From the cell containing the given text, extract its center point as (x, y) coordinate. 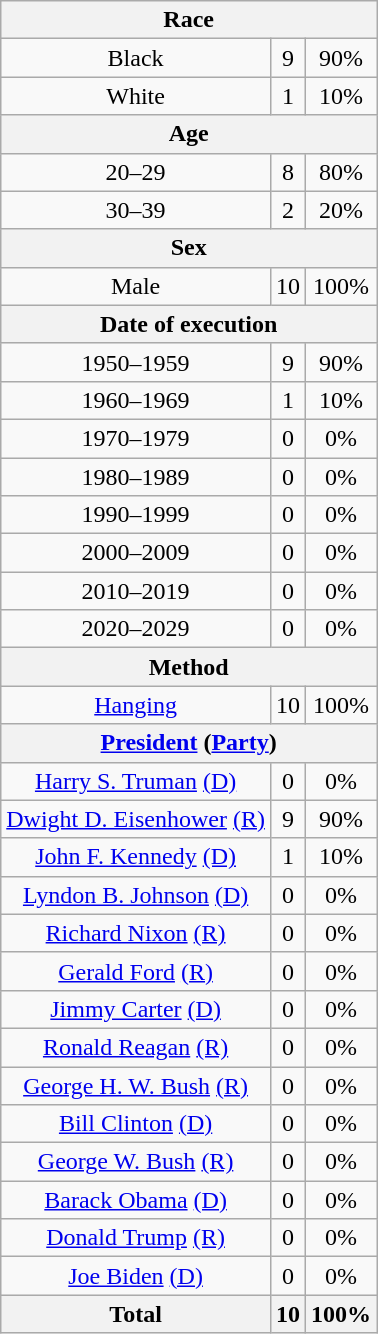
Harry S. Truman (D) (136, 781)
8 (288, 172)
2000–2009 (136, 553)
George W. Bush (R) (136, 1162)
Gerald Ford (R) (136, 971)
George H. W. Bush (R) (136, 1085)
20% (342, 210)
Hanging (136, 705)
1980–1989 (136, 477)
Male (136, 286)
Dwight D. Eisenhower (R) (136, 819)
Bill Clinton (D) (136, 1124)
2 (288, 210)
Race (189, 20)
Sex (189, 248)
1990–1999 (136, 515)
2010–2019 (136, 591)
80% (342, 172)
1960–1969 (136, 400)
Method (189, 667)
Barack Obama (D) (136, 1200)
Black (136, 58)
Ronald Reagan (R) (136, 1047)
2020–2029 (136, 629)
Jimmy Carter (D) (136, 1009)
Age (189, 134)
Lyndon B. Johnson (D) (136, 895)
1970–1979 (136, 438)
Richard Nixon (R) (136, 933)
Donald Trump (R) (136, 1238)
20–29 (136, 172)
1950–1959 (136, 362)
Date of execution (189, 324)
White (136, 96)
President (Party) (189, 743)
John F. Kennedy (D) (136, 857)
Joe Biden (D) (136, 1276)
30–39 (136, 210)
Total (136, 1314)
